For the text-containing cell, return its midpoint in (X, Y) coordinate format. 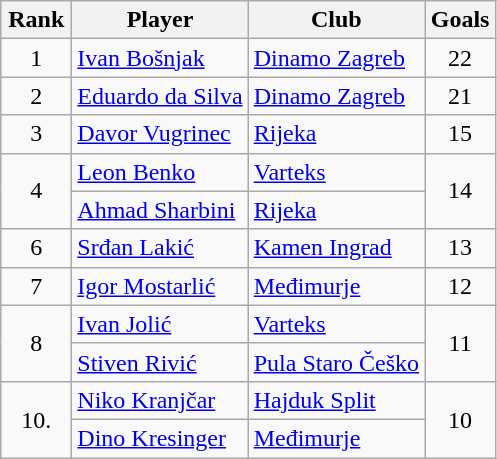
22 (460, 58)
13 (460, 248)
21 (460, 96)
6 (36, 248)
10. (36, 419)
3 (36, 134)
4 (36, 191)
Rank (36, 20)
12 (460, 286)
Ivan Bošnjak (160, 58)
Stiven Rivić (160, 362)
Hajduk Split (336, 400)
Player (160, 20)
Dino Kresinger (160, 438)
11 (460, 343)
1 (36, 58)
8 (36, 343)
Igor Mostarlić (160, 286)
7 (36, 286)
Pula Staro Češko (336, 362)
Leon Benko (160, 172)
Niko Kranjčar (160, 400)
14 (460, 191)
15 (460, 134)
Eduardo da Silva (160, 96)
10 (460, 419)
Club (336, 20)
Srđan Lakić (160, 248)
Ivan Jolić (160, 324)
Ahmad Sharbini (160, 210)
Davor Vugrinec (160, 134)
Kamen Ingrad (336, 248)
2 (36, 96)
Goals (460, 20)
